Determine the (X, Y) coordinate at the center of the cell enclosing the given text.  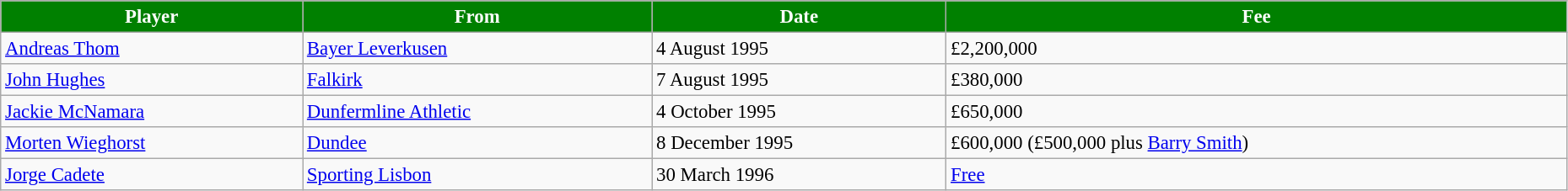
Jackie McNamara (152, 112)
£380,000 (1257, 80)
30 March 1996 (800, 175)
Player (152, 17)
£2,200,000 (1257, 49)
From (477, 17)
Bayer Leverkusen (477, 49)
£600,000 (£500,000 plus Barry Smith) (1257, 143)
Fee (1257, 17)
Morten Wieghorst (152, 143)
8 December 1995 (800, 143)
John Hughes (152, 80)
Falkirk (477, 80)
£650,000 (1257, 112)
Dunfermline Athletic (477, 112)
7 August 1995 (800, 80)
Dundee (477, 143)
Date (800, 17)
Andreas Thom (152, 49)
Jorge Cadete (152, 175)
Sporting Lisbon (477, 175)
4 October 1995 (800, 112)
Free (1257, 175)
4 August 1995 (800, 49)
